Scan for the cell matching the given text and deliver its [X, Y] coordinate at center. 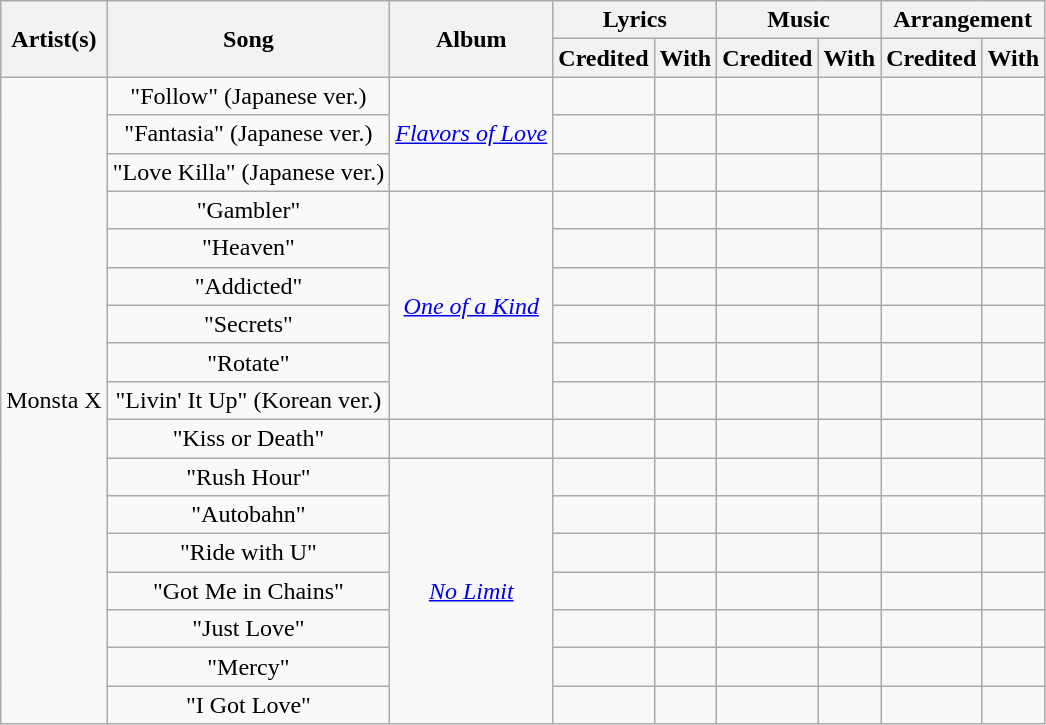
No Limit [472, 591]
"I Got Love" [248, 705]
"Livin' It Up" (Korean ver.) [248, 400]
"Rush Hour" [248, 477]
Arrangement [963, 20]
"Fantasia" (Japanese ver.) [248, 134]
Music [799, 20]
"Heaven" [248, 248]
"Gambler" [248, 210]
"Ride with U" [248, 553]
"Autobahn" [248, 515]
Lyrics [635, 20]
Monsta X [54, 400]
"Love Killa" (Japanese ver.) [248, 172]
Flavors of Love [472, 134]
"Follow" (Japanese ver.) [248, 96]
"Rotate" [248, 362]
"Secrets" [248, 324]
Song [248, 39]
"Just Love" [248, 629]
Album [472, 39]
"Addicted" [248, 286]
"Kiss or Death" [248, 438]
One of a Kind [472, 305]
"Got Me in Chains" [248, 591]
"Mercy" [248, 667]
Artist(s) [54, 39]
